Search for the cell housing the specified text and yield its (X, Y) center coordinate. 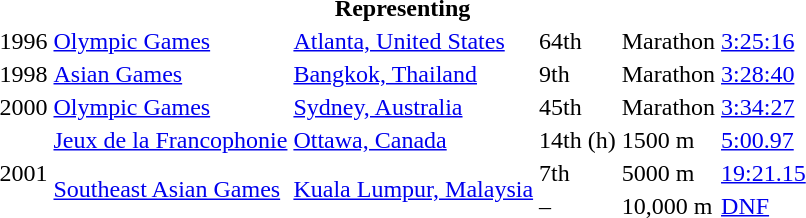
Jeux de la Francophonie (170, 140)
5000 m (668, 173)
Bangkok, Thailand (414, 74)
9th (578, 74)
14th (h) (578, 140)
Asian Games (170, 74)
Atlanta, United States (414, 41)
7th (578, 173)
Ottawa, Canada (414, 140)
Sydney, Australia (414, 107)
45th (578, 107)
64th (578, 41)
1500 m (668, 140)
